Pinpoint the cell where the given text exists, returning its (x, y) midpoint coordinate. 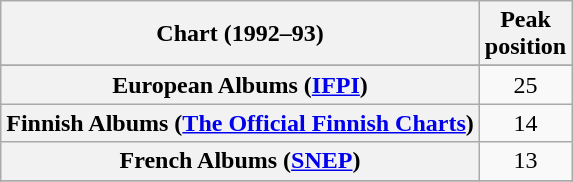
13 (525, 161)
Peakposition (525, 34)
14 (525, 123)
25 (525, 85)
Chart (1992–93) (240, 34)
Finnish Albums (The Official Finnish Charts) (240, 123)
French Albums (SNEP) (240, 161)
European Albums (IFPI) (240, 85)
